Provide the [X, Y] coordinate of the cell's center where the given text is located.  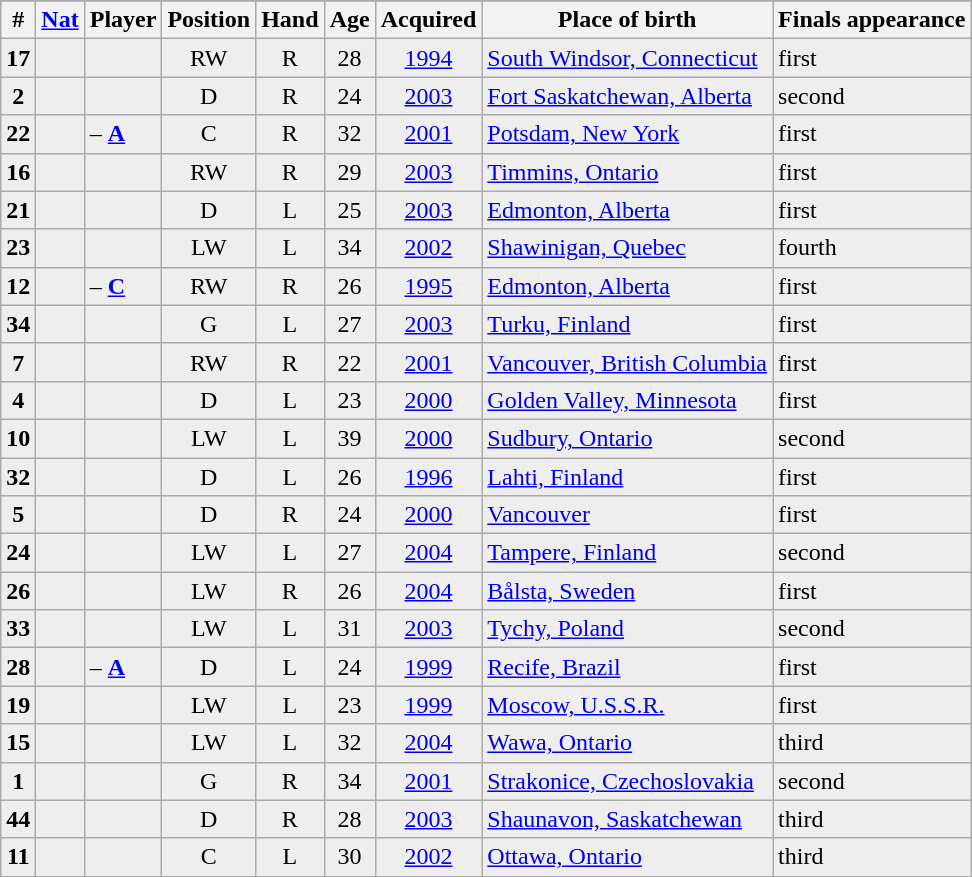
33 [18, 629]
Fort Saskatchewan, Alberta [628, 96]
1996 [428, 477]
Vancouver, British Columbia [628, 362]
11 [18, 857]
1995 [428, 286]
Potsdam, New York [628, 134]
– C [123, 286]
Ottawa, Ontario [628, 857]
South Windsor, Connecticut [628, 58]
12 [18, 286]
Tychy, Poland [628, 629]
16 [18, 172]
Shaunavon, Saskatchewan [628, 819]
Strakonice, Czechoslovakia [628, 781]
30 [350, 857]
# [18, 20]
Lahti, Finland [628, 477]
31 [350, 629]
Wawa, Ontario [628, 743]
44 [18, 819]
25 [350, 210]
15 [18, 743]
Vancouver [628, 515]
Bålsta, Sweden [628, 591]
29 [350, 172]
1994 [428, 58]
4 [18, 400]
Finals appearance [872, 20]
7 [18, 362]
Turku, Finland [628, 324]
Age [350, 20]
Position [209, 20]
39 [350, 438]
1 [18, 781]
Timmins, Ontario [628, 172]
10 [18, 438]
Nat [60, 20]
5 [18, 515]
17 [18, 58]
Golden Valley, Minnesota [628, 400]
Acquired [428, 20]
2 [18, 96]
21 [18, 210]
Hand [290, 20]
fourth [872, 248]
Tampere, Finland [628, 553]
Player [123, 20]
Sudbury, Ontario [628, 438]
Place of birth [628, 20]
19 [18, 705]
Moscow, U.S.S.R. [628, 705]
Recife, Brazil [628, 667]
Shawinigan, Quebec [628, 248]
